Capture the cell that displays the provided text and extract its [x, y] central coordinate. 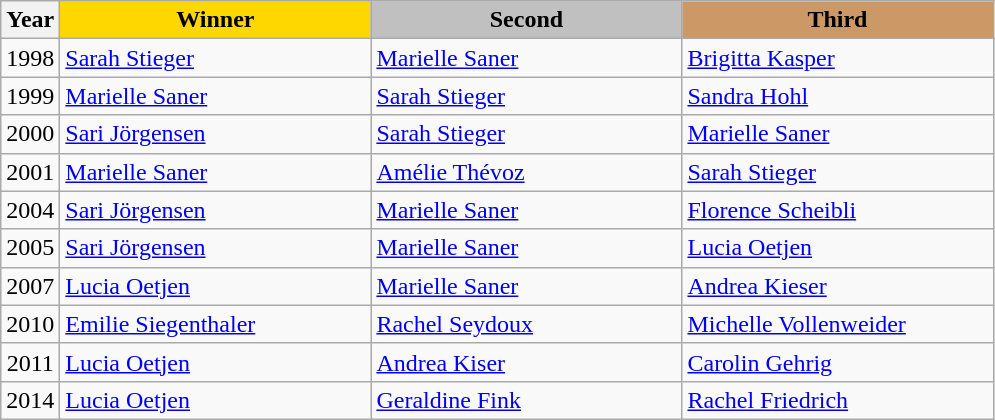
Brigitta Kasper [838, 58]
1998 [30, 58]
Second [526, 20]
2007 [30, 286]
Andrea Kieser [838, 286]
Third [838, 20]
2014 [30, 400]
Carolin Gehrig [838, 362]
Amélie Thévoz [526, 172]
Andrea Kiser [526, 362]
Michelle Vollenweider [838, 324]
Rachel Seydoux [526, 324]
2004 [30, 210]
2005 [30, 248]
Florence Scheibli [838, 210]
1999 [30, 96]
Geraldine Fink [526, 400]
Rachel Friedrich [838, 400]
Winner [216, 20]
2011 [30, 362]
2000 [30, 134]
2010 [30, 324]
2001 [30, 172]
Sandra Hohl [838, 96]
Emilie Siegenthaler [216, 324]
Year [30, 20]
